Locate the cell with the specified text and output its (X, Y) center coordinate. 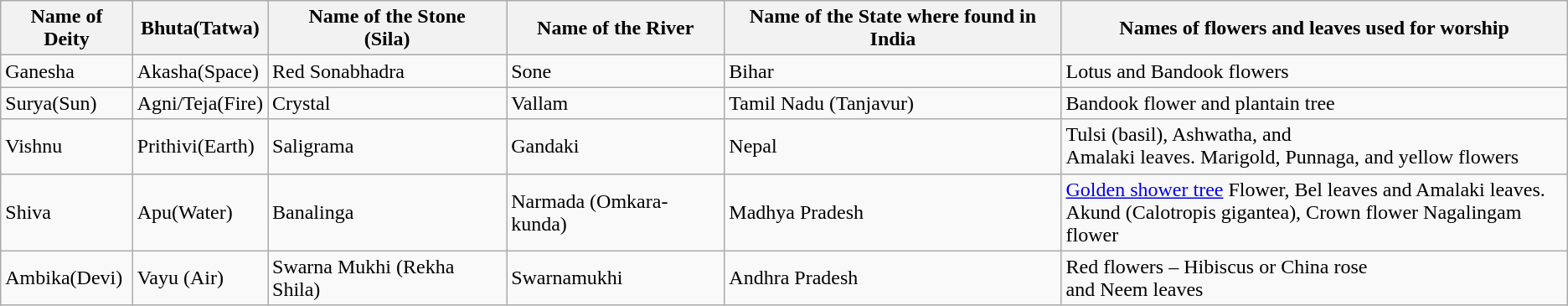
Golden shower tree Flower, Bel leaves and Amalaki leaves.Akund (Calotropis gigantea), Crown flower Nagalingam flower (1314, 212)
Surya(Sun) (67, 103)
Vishnu (67, 146)
Ganesha (67, 71)
Ambika(Devi) (67, 278)
Lotus and Bandook flowers (1314, 71)
Agni/Teja(Fire) (199, 103)
Name of the State where found in India (893, 29)
Name of Deity (67, 29)
Apu(Water) (199, 212)
Names of flowers and leaves used for worship (1314, 29)
Akasha(Space) (199, 71)
Gandaki (616, 146)
Bihar (893, 71)
Tulsi (basil), Ashwatha, andAmalaki leaves. Marigold, Punnaga, and yellow flowers (1314, 146)
Vayu (Air) (199, 278)
Tamil Nadu (Tanjavur) (893, 103)
Name of the Stone(Sila) (387, 29)
Swarnamukhi (616, 278)
Bandook flower and plantain tree (1314, 103)
Vallam (616, 103)
Saligrama (387, 146)
Red Sonabhadra (387, 71)
Crystal (387, 103)
Nepal (893, 146)
Shiva (67, 212)
Andhra Pradesh (893, 278)
Banalinga (387, 212)
Name of the River (616, 29)
Bhuta(Tatwa) (199, 29)
Sone (616, 71)
Narmada (Omkara-kunda) (616, 212)
Red flowers – Hibiscus or China roseand Neem leaves (1314, 278)
Swarna Mukhi (Rekha Shila) (387, 278)
Madhya Pradesh (893, 212)
Prithivi(Earth) (199, 146)
